Provide the [x, y] coordinate of the cell's center where the given text is located.  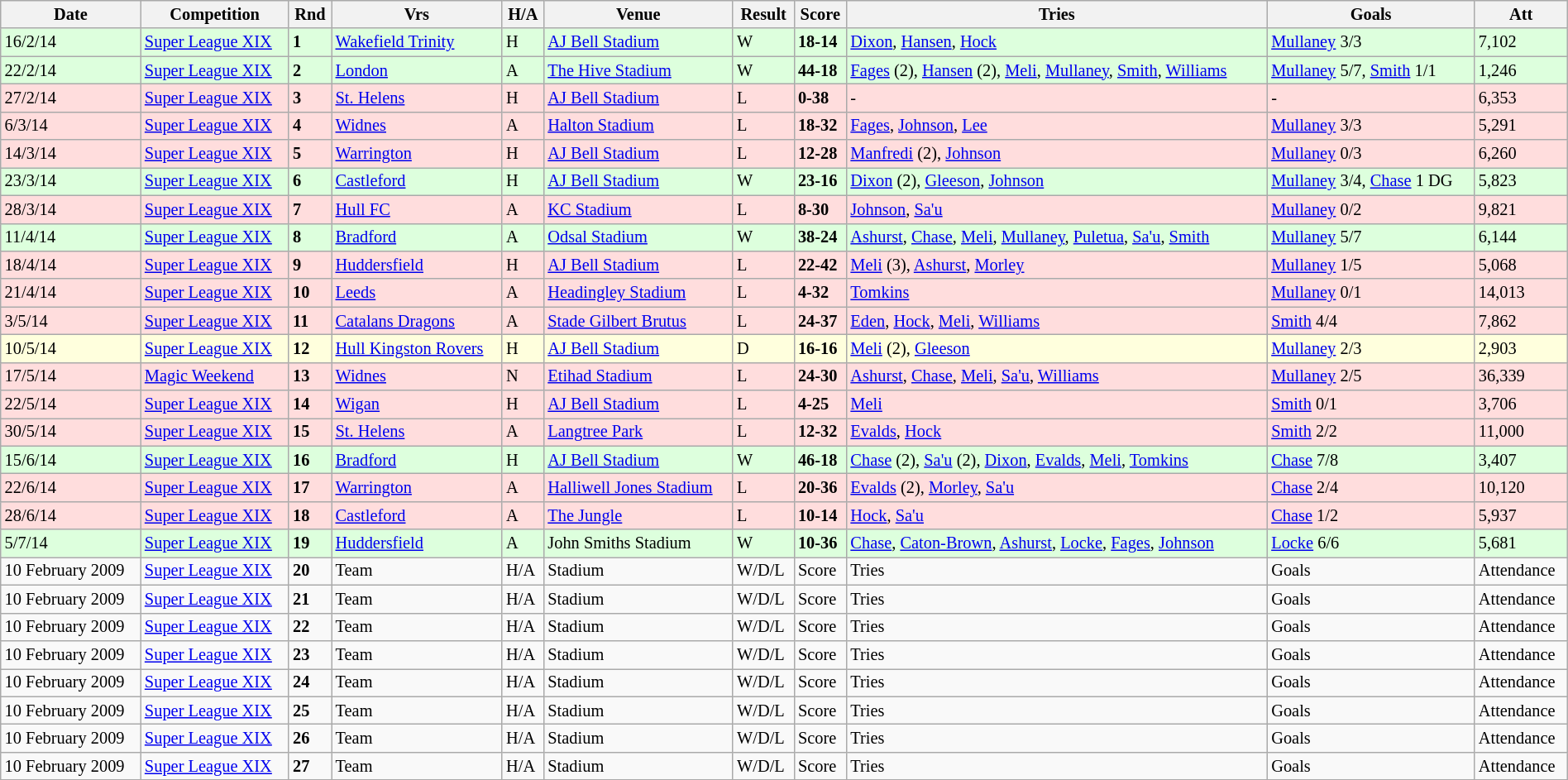
Hock, Sa'u [1057, 515]
Mullaney 1/5 [1371, 265]
16 [310, 460]
KC Stadium [638, 209]
15 [310, 432]
Etihad Stadium [638, 376]
Halton Stadium [638, 126]
23-16 [820, 181]
Result [763, 14]
1 [310, 42]
Mullaney 0/3 [1371, 154]
Mullaney 0/1 [1371, 293]
11,000 [1521, 432]
Headingley Stadium [638, 293]
18-14 [820, 42]
Mullaney 0/2 [1371, 209]
5,937 [1521, 515]
28/3/14 [71, 209]
2 [310, 70]
10,120 [1521, 487]
24 [310, 682]
Chase 1/2 [1371, 515]
D [763, 348]
Smith 2/2 [1371, 432]
5,068 [1521, 265]
9,821 [1521, 209]
11 [310, 321]
7 [310, 209]
3,407 [1521, 460]
7,862 [1521, 321]
30/5/14 [71, 432]
Ashurst, Chase, Meli, Sa'u, Williams [1057, 376]
23/3/14 [71, 181]
2,903 [1521, 348]
27/2/14 [71, 98]
22 [310, 627]
8-30 [820, 209]
Manfredi (2), Johnson [1057, 154]
The Hive Stadium [638, 70]
Rnd [310, 14]
9 [310, 265]
London [417, 70]
7,102 [1521, 42]
10-36 [820, 543]
22-42 [820, 265]
Dixon, Hansen, Hock [1057, 42]
10 [310, 293]
1,246 [1521, 70]
Locke 6/6 [1371, 543]
3,706 [1521, 404]
21/4/14 [71, 293]
12-28 [820, 154]
5,291 [1521, 126]
18/4/14 [71, 265]
Odsal Stadium [638, 237]
Johnson, Sa'u [1057, 209]
24-30 [820, 376]
38-24 [820, 237]
Venue [638, 14]
25 [310, 711]
14/3/14 [71, 154]
8 [310, 237]
John Smiths Stadium [638, 543]
Meli (3), Ashurst, Morley [1057, 265]
Chase 7/8 [1371, 460]
Mullaney 2/3 [1371, 348]
Leeds [417, 293]
13 [310, 376]
Langtree Park [638, 432]
Smith 0/1 [1371, 404]
Smith 4/4 [1371, 321]
17/5/14 [71, 376]
The Jungle [638, 515]
3 [310, 98]
21 [310, 599]
20-36 [820, 487]
6,144 [1521, 237]
6,260 [1521, 154]
12-32 [820, 432]
Stade Gilbert Brutus [638, 321]
46-18 [820, 460]
22/2/14 [71, 70]
Vrs [417, 14]
Mullaney 3/4, Chase 1 DG [1371, 181]
27 [310, 766]
18 [310, 515]
26 [310, 738]
5/7/14 [71, 543]
24-37 [820, 321]
Eden, Hock, Meli, Williams [1057, 321]
Halliwell Jones Stadium [638, 487]
0-38 [820, 98]
Evalds (2), Morley, Sa'u [1057, 487]
18-32 [820, 126]
10/5/14 [71, 348]
23 [310, 654]
Mullaney 5/7 [1371, 237]
Magic Weekend [215, 376]
22/6/14 [71, 487]
Meli [1057, 404]
Fages, Johnson, Lee [1057, 126]
Chase, Caton-Brown, Ashurst, Locke, Fages, Johnson [1057, 543]
Mullaney 2/5 [1371, 376]
20 [310, 571]
36,339 [1521, 376]
4-32 [820, 293]
Hull Kingston Rovers [417, 348]
19 [310, 543]
22/5/14 [71, 404]
Meli (2), Gleeson [1057, 348]
10-14 [820, 515]
14 [310, 404]
6/3/14 [71, 126]
16-16 [820, 348]
Tomkins [1057, 293]
Evalds, Hock [1057, 432]
Mullaney 5/7, Smith 1/1 [1371, 70]
12 [310, 348]
15/6/14 [71, 460]
6,353 [1521, 98]
Dixon (2), Gleeson, Johnson [1057, 181]
Date [71, 14]
14,013 [1521, 293]
5 [310, 154]
44-18 [820, 70]
5,681 [1521, 543]
Fages (2), Hansen (2), Meli, Mullaney, Smith, Williams [1057, 70]
5,823 [1521, 181]
17 [310, 487]
3/5/14 [71, 321]
Wigan [417, 404]
11/4/14 [71, 237]
Competition [215, 14]
Att [1521, 14]
Hull FC [417, 209]
Chase (2), Sa'u (2), Dixon, Evalds, Meli, Tomkins [1057, 460]
N [523, 376]
4-25 [820, 404]
28/6/14 [71, 515]
4 [310, 126]
Ashurst, Chase, Meli, Mullaney, Puletua, Sa'u, Smith [1057, 237]
6 [310, 181]
Wakefield Trinity [417, 42]
Catalans Dragons [417, 321]
Chase 2/4 [1371, 487]
16/2/14 [71, 42]
